Identify which cell holds the provided text, then report its [X, Y] central coordinate. 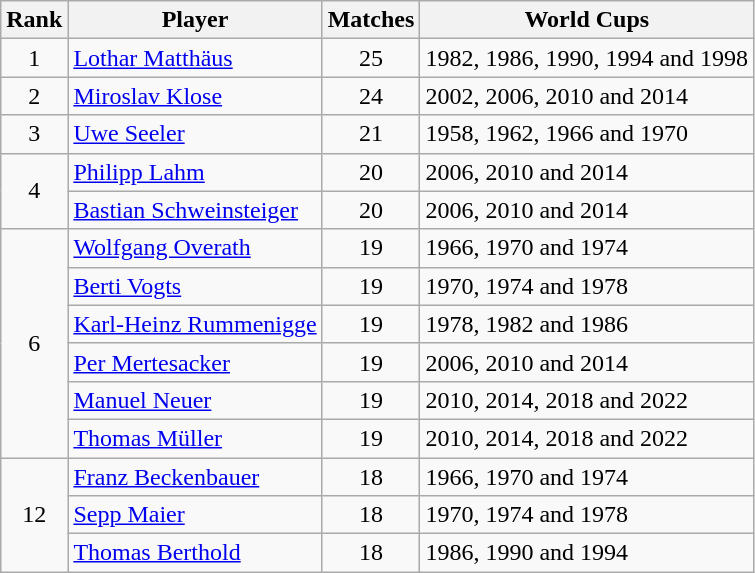
Thomas Berthold [195, 553]
Franz Beckenbauer [195, 477]
21 [371, 134]
Berti Vogts [195, 286]
1978, 1982 and 1986 [587, 324]
6 [34, 343]
Rank [34, 20]
Matches [371, 20]
Karl-Heinz Rummenigge [195, 324]
Sepp Maier [195, 515]
2002, 2006, 2010 and 2014 [587, 96]
25 [371, 58]
Bastian Schweinsteiger [195, 210]
Philipp Lahm [195, 172]
2 [34, 96]
Wolfgang Overath [195, 248]
Manuel Neuer [195, 400]
1 [34, 58]
Uwe Seeler [195, 134]
Thomas Müller [195, 438]
1986, 1990 and 1994 [587, 553]
World Cups [587, 20]
24 [371, 96]
Lothar Matthäus [195, 58]
4 [34, 191]
Per Mertesacker [195, 362]
3 [34, 134]
Player [195, 20]
12 [34, 515]
1958, 1962, 1966 and 1970 [587, 134]
Miroslav Klose [195, 96]
1982, 1986, 1990, 1994 and 1998 [587, 58]
